Find where the given text appears and provide that cell's center as [x, y] coordinate. 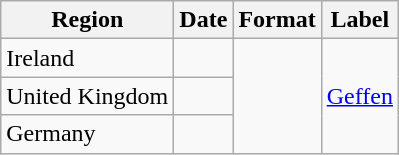
Region [88, 20]
Format [277, 20]
Date [204, 20]
Germany [88, 134]
Ireland [88, 58]
Geffen [360, 96]
Label [360, 20]
United Kingdom [88, 96]
